Return the (X, Y) coordinate for the center point of the cell that contains the specified text.  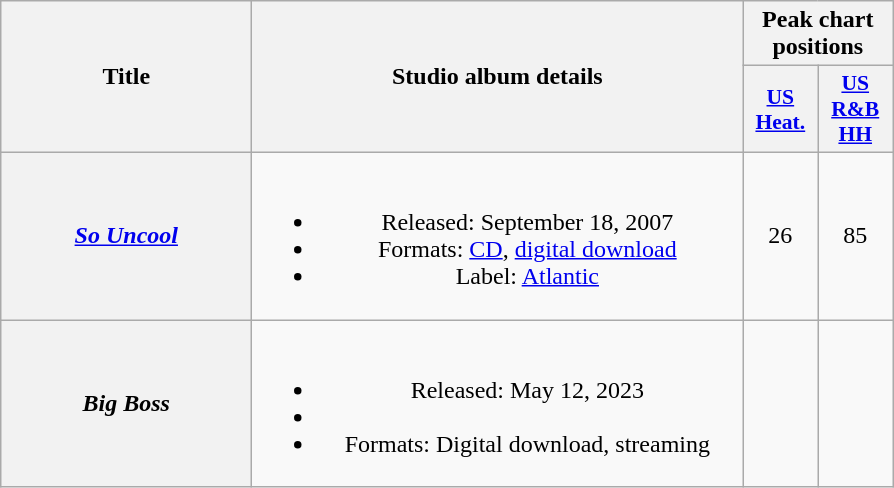
Released: September 18, 2007Formats: CD, digital downloadLabel: Atlantic (498, 236)
So Uncool (126, 236)
Big Boss (126, 404)
USR&B HH (856, 110)
26 (780, 236)
Studio album details (498, 77)
Title (126, 77)
85 (856, 236)
Peak chart positions (818, 34)
USHeat. (780, 110)
Released: May 12, 2023Formats: Digital download, streaming (498, 404)
